Output the (X, Y) coordinate of the center of the cell containing the given text.  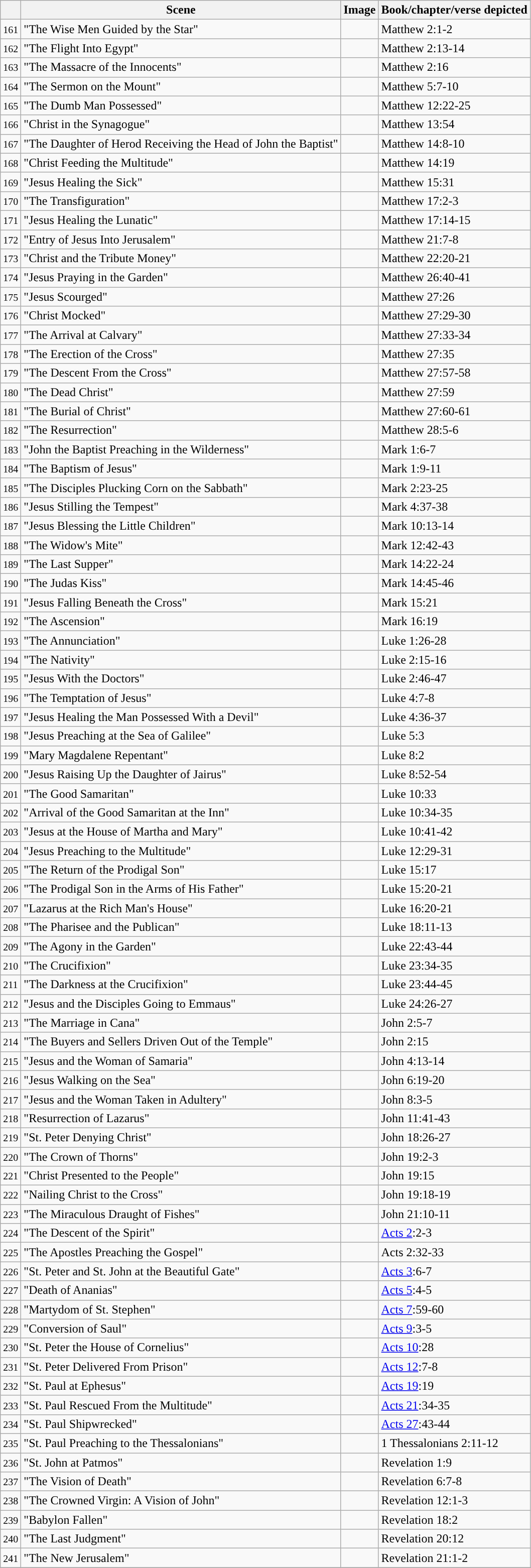
John 19:2-3 (454, 1156)
John 2:15 (454, 1042)
"Christ Mocked" (181, 316)
"The Good Samaritan" (181, 793)
"The Nativity" (181, 660)
"The Ascension" (181, 622)
"The Buyers and Sellers Driven Out of the Temple" (181, 1042)
"Jesus Preaching at the Sea of Galilee" (181, 736)
"Jesus Falling Beneath the Cross" (181, 602)
Matthew 14:19 (454, 163)
Matthew 27:26 (454, 297)
177 (11, 335)
"The Sermon on the Mount" (181, 86)
195 (11, 679)
"The Flight Into Egypt" (181, 48)
John 4:13-14 (454, 1061)
214 (11, 1042)
"The Disciples Plucking Corn on the Sabbath" (181, 488)
171 (11, 220)
"The Transfiguration" (181, 201)
169 (11, 182)
"Entry of Jesus Into Jerusalem" (181, 239)
224 (11, 1233)
"The Descent From the Cross" (181, 373)
232 (11, 1386)
John 19:15 (454, 1176)
Matthew 21:7-8 (454, 239)
206 (11, 889)
"The Darkness at the Crucifixion" (181, 985)
176 (11, 316)
Luke 15:17 (454, 870)
218 (11, 1118)
"St. Peter the House of Cornelius" (181, 1348)
Matthew 2:13-14 (454, 48)
228 (11, 1309)
John 18:26-27 (454, 1137)
Luke 10:33 (454, 793)
Luke 23:44-45 (454, 985)
213 (11, 1023)
Matthew 12:22-25 (454, 105)
"St. Peter and St. John at the Beautiful Gate" (181, 1271)
Luke 24:26-27 (454, 1004)
172 (11, 239)
Acts 7:59-60 (454, 1309)
Luke 23:34-35 (454, 966)
233 (11, 1405)
198 (11, 736)
"Jesus Blessing the Little Children" (181, 526)
219 (11, 1137)
"St. Paul Rescued From the Multitude" (181, 1405)
Acts 10:28 (454, 1348)
John 2:5-7 (454, 1023)
236 (11, 1463)
"The Annunciation" (181, 641)
201 (11, 793)
Luke 4:7-8 (454, 698)
Matthew 27:59 (454, 392)
226 (11, 1271)
1 Thessalonians 2:11-12 (454, 1443)
"The Crucifixion" (181, 966)
John 11:41-43 (454, 1118)
"Martydom of St. Stephen" (181, 1309)
217 (11, 1099)
174 (11, 278)
"The Dead Christ" (181, 392)
189 (11, 564)
"The Agony in the Garden" (181, 946)
237 (11, 1482)
182 (11, 430)
"The New Jerusalem" (181, 1558)
"The Last Supper" (181, 564)
"The Baptism of Jesus" (181, 468)
191 (11, 602)
"The Resurrection" (181, 430)
Matthew 27:57-58 (454, 373)
229 (11, 1329)
Acts 19:19 (454, 1386)
220 (11, 1156)
Mark 16:19 (454, 622)
"Jesus Scourged" (181, 297)
Luke 16:20-21 (454, 908)
161 (11, 29)
"The Temptation of Jesus" (181, 698)
"The Miraculous Draught of Fishes" (181, 1214)
Matthew 27:60-61 (454, 411)
"Lazarus at the Rich Man's House" (181, 908)
165 (11, 105)
"The Massacre of the Innocents" (181, 67)
227 (11, 1290)
"St. Paul at Ephesus" (181, 1386)
208 (11, 927)
Matthew 13:54 (454, 125)
Mark 10:13-14 (454, 526)
Mark 1:6-7 (454, 449)
Acts 2:2-3 (454, 1233)
"The Pharisee and the Publican" (181, 927)
"The Judas Kiss" (181, 583)
Acts 21:34-35 (454, 1405)
"Jesus and the Woman of Samaria" (181, 1061)
230 (11, 1348)
207 (11, 908)
168 (11, 163)
Acts 27:43-44 (454, 1424)
175 (11, 297)
184 (11, 468)
210 (11, 966)
192 (11, 622)
183 (11, 449)
"The Widow's Mite" (181, 545)
Luke 2:15-16 (454, 660)
"Christ Presented to the People" (181, 1176)
Revelation 18:2 (454, 1520)
Revelation 6:7-8 (454, 1482)
Acts 9:3-5 (454, 1329)
"Jesus and the Disciples Going to Emmaus" (181, 1004)
John 8:3-5 (454, 1099)
"Jesus Raising Up the Daughter of Jairus" (181, 774)
"Jesus and the Woman Taken in Adultery" (181, 1099)
Luke 1:26-28 (454, 641)
190 (11, 583)
221 (11, 1176)
"Jesus With the Doctors" (181, 679)
"The Crown of Thorns" (181, 1156)
"The Prodigal Son in the Arms of His Father" (181, 889)
"Jesus Preaching to the Multitude" (181, 851)
Revelation 20:12 (454, 1539)
Matthew 27:29-30 (454, 316)
Mark 15:21 (454, 602)
238 (11, 1501)
"Jesus Healing the Sick" (181, 182)
Matthew 2:1-2 (454, 29)
Luke 8:52-54 (454, 774)
Acts 2:32-33 (454, 1252)
Luke 4:36-37 (454, 717)
223 (11, 1214)
"Jesus Stilling the Tempest" (181, 507)
Matthew 14:8-10 (454, 144)
"St. Peter Delivered From Prison" (181, 1367)
"St. Paul Shipwrecked" (181, 1424)
Luke 10:34-35 (454, 812)
179 (11, 373)
203 (11, 831)
Matthew 22:20-21 (454, 259)
205 (11, 870)
"The Burial of Christ" (181, 411)
"St. John at Patmos" (181, 1463)
Acts 12:7-8 (454, 1367)
"Christ in the Synagogue" (181, 125)
"Nailing Christ to the Cross" (181, 1195)
"The Marriage in Cana" (181, 1023)
Book/chapter/verse depicted (454, 10)
216 (11, 1080)
Revelation 12:1-3 (454, 1501)
"Jesus at the House of Martha and Mary" (181, 831)
Luke 22:43-44 (454, 946)
Luke 15:20-21 (454, 889)
Luke 2:46-47 (454, 679)
"The Descent of the Spirit" (181, 1233)
"The Apostles Preaching the Gospel" (181, 1252)
"Christ Feeding the Multitude" (181, 163)
Matthew 26:40-41 (454, 278)
Matthew 5:7-10 (454, 86)
178 (11, 354)
Acts 3:6-7 (454, 1271)
"Jesus Walking on the Sea" (181, 1080)
212 (11, 1004)
"St. Paul Preaching to the Thessalonians" (181, 1443)
166 (11, 125)
"Christ and the Tribute Money" (181, 259)
Luke 12:29-31 (454, 851)
"Arrival of the Good Samaritan at the Inn" (181, 812)
185 (11, 488)
239 (11, 1520)
Luke 8:2 (454, 755)
215 (11, 1061)
187 (11, 526)
167 (11, 144)
John 19:18-19 (454, 1195)
Acts 5:4-5 (454, 1290)
Mark 12:42-43 (454, 545)
235 (11, 1443)
194 (11, 660)
Mark 14:45-46 (454, 583)
Scene (181, 10)
Mark 14:22-24 (454, 564)
193 (11, 641)
"The Crowned Virgin: A Vision of John" (181, 1501)
197 (11, 717)
Matthew 27:35 (454, 354)
234 (11, 1424)
188 (11, 545)
Mark 4:37-38 (454, 507)
"Death of Ananias" (181, 1290)
211 (11, 985)
"The Vision of Death" (181, 1482)
"The Return of the Prodigal Son" (181, 870)
Mark 2:23-25 (454, 488)
209 (11, 946)
163 (11, 67)
"St. Peter Denying Christ" (181, 1137)
John 6:19-20 (454, 1080)
"The Dumb Man Possessed" (181, 105)
225 (11, 1252)
181 (11, 411)
"The Wise Men Guided by the Star" (181, 29)
222 (11, 1195)
"Conversion of Saul" (181, 1329)
Luke 10:41-42 (454, 831)
170 (11, 201)
Luke 18:11-13 (454, 927)
"Jesus Healing the Lunatic" (181, 220)
Matthew 28:5-6 (454, 430)
196 (11, 698)
241 (11, 1558)
Matthew 17:2-3 (454, 201)
"John the Baptist Preaching in the Wilderness" (181, 449)
200 (11, 774)
231 (11, 1367)
162 (11, 48)
186 (11, 507)
180 (11, 392)
Matthew 17:14-15 (454, 220)
Matthew 27:33-34 (454, 335)
Matthew 15:31 (454, 182)
164 (11, 86)
199 (11, 755)
"Resurrection of Lazarus" (181, 1118)
"The Daughter of Herod Receiving the Head of John the Baptist" (181, 144)
Mark 1:9-11 (454, 468)
Image (359, 10)
"The Erection of the Cross" (181, 354)
173 (11, 259)
"Jesus Healing the Man Possessed With a Devil" (181, 717)
202 (11, 812)
"Babylon Fallen" (181, 1520)
Matthew 2:16 (454, 67)
Luke 5:3 (454, 736)
John 21:10-11 (454, 1214)
Revelation 1:9 (454, 1463)
240 (11, 1539)
"Jesus Praying in the Garden" (181, 278)
"Mary Magdalene Repentant" (181, 755)
204 (11, 851)
"The Last Judgment" (181, 1539)
"The Arrival at Calvary" (181, 335)
Revelation 21:1-2 (454, 1558)
